Pinpoint the cell where the given text exists, returning its (x, y) midpoint coordinate. 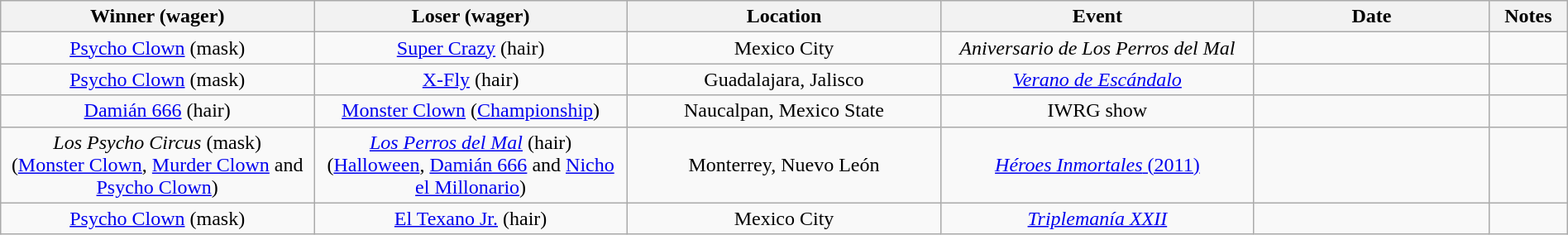
Naucalpan, Mexico State (784, 111)
Monster Clown (Championship) (471, 111)
Héroes Inmortales (2011) (1097, 165)
Date (1371, 17)
Event (1097, 17)
El Texano Jr. (hair) (471, 218)
Notes (1528, 17)
Super Crazy (hair) (471, 48)
IWRG show (1097, 111)
Verano de Escándalo (1097, 79)
Aniversario de Los Perros del Mal (1097, 48)
Winner (wager) (157, 17)
Damián 666 (hair) (157, 111)
Monterrey, Nuevo León (784, 165)
X-Fly (hair) (471, 79)
Loser (wager) (471, 17)
Los Psycho Circus (mask)(Monster Clown, Murder Clown and Psycho Clown) (157, 165)
Guadalajara, Jalisco (784, 79)
Los Perros del Mal (hair)(Halloween, Damián 666 and Nicho el Millonario) (471, 165)
Location (784, 17)
Triplemanía XXII (1097, 218)
